Output the [x, y] coordinate of the center of the cell containing the given text.  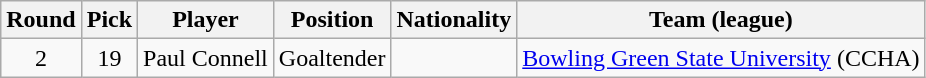
Goaltender [332, 58]
Paul Connell [206, 58]
19 [109, 58]
Team (league) [721, 20]
Bowling Green State University (CCHA) [721, 58]
Pick [109, 20]
Nationality [454, 20]
Position [332, 20]
Round [41, 20]
Player [206, 20]
2 [41, 58]
